For the text-containing cell, return its midpoint in [X, Y] coordinate format. 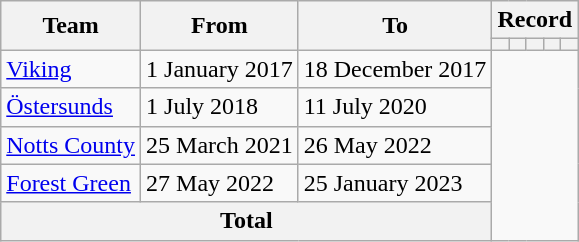
26 May 2022 [395, 145]
Forest Green [71, 183]
Total [246, 221]
Notts County [71, 145]
18 December 2017 [395, 69]
25 March 2021 [220, 145]
From [220, 26]
To [395, 26]
25 January 2023 [395, 183]
Östersunds [71, 107]
Team [71, 26]
Viking [71, 69]
1 January 2017 [220, 69]
1 July 2018 [220, 107]
27 May 2022 [220, 183]
11 July 2020 [395, 107]
Record [535, 20]
